From the cell containing the given text, extract its center point as [X, Y] coordinate. 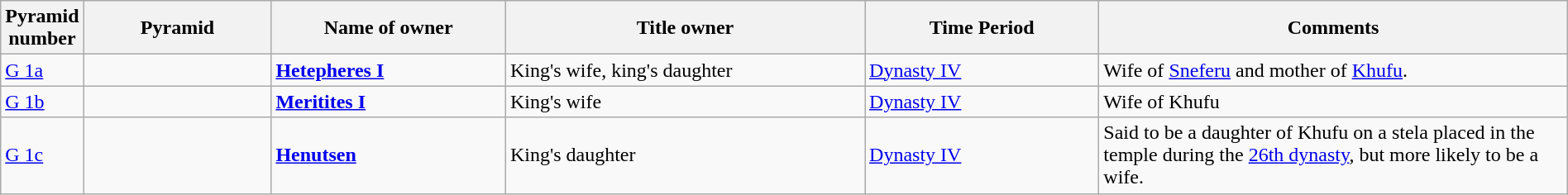
King's wife [685, 102]
G 1b [42, 102]
Time Period [982, 28]
Said to be a daughter of Khufu on a stela placed in the temple during the 26th dynasty, but more likely to be a wife. [1333, 155]
Pyramid [177, 28]
Title owner [685, 28]
Hetepheres I [389, 70]
Wife of Khufu [1333, 102]
King's daughter [685, 155]
G 1a [42, 70]
Pyramid number [42, 28]
Meritites I [389, 102]
King's wife, king's daughter [685, 70]
Henutsen [389, 155]
Wife of Sneferu and mother of Khufu. [1333, 70]
Comments [1333, 28]
G 1c [42, 155]
Name of owner [389, 28]
